Scan for the cell matching the given text and deliver its (x, y) coordinate at center. 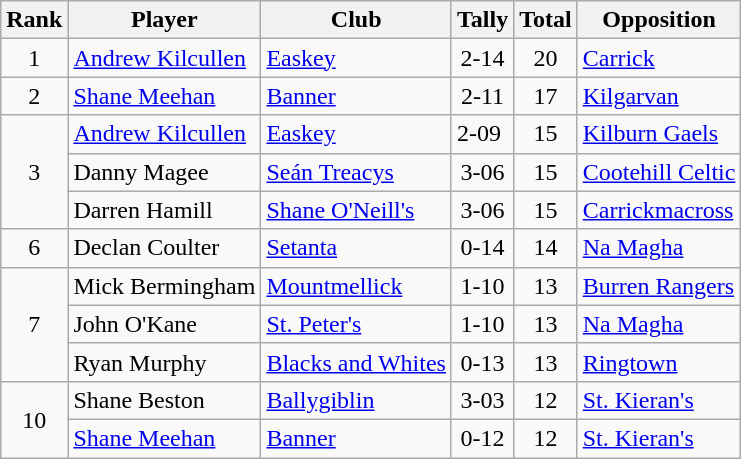
0-14 (482, 248)
3 (34, 172)
Club (356, 20)
Rank (34, 20)
Declan Coulter (164, 248)
Total (546, 20)
Darren Hamill (164, 210)
John O'Kane (164, 324)
Player (164, 20)
Burren Rangers (659, 286)
Ryan Murphy (164, 362)
6 (34, 248)
Carrickmacross (659, 210)
Opposition (659, 20)
St. Peter's (356, 324)
Shane O'Neill's (356, 210)
0-12 (482, 438)
Kilburn Gaels (659, 134)
7 (34, 324)
14 (546, 248)
Setanta (356, 248)
3-03 (482, 400)
1 (34, 58)
0-13 (482, 362)
Carrick (659, 58)
Seán Treacys (356, 172)
Cootehill Celtic (659, 172)
Ballygiblin (356, 400)
10 (34, 419)
Blacks and Whites (356, 362)
2-14 (482, 58)
Danny Magee (164, 172)
Mountmellick (356, 286)
Shane Beston (164, 400)
Kilgarvan (659, 96)
Tally (482, 20)
Mick Bermingham (164, 286)
Ringtown (659, 362)
2-09 (482, 134)
2 (34, 96)
20 (546, 58)
17 (546, 96)
2-11 (482, 96)
